Search for the cell housing the specified text and yield its (x, y) center coordinate. 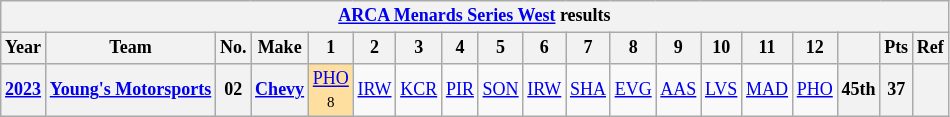
45th (858, 90)
Pts (896, 48)
8 (633, 48)
2023 (24, 90)
Team (130, 48)
7 (588, 48)
Ref (930, 48)
PHO (814, 90)
10 (722, 48)
SON (500, 90)
1 (330, 48)
MAD (768, 90)
6 (544, 48)
EVG (633, 90)
Young's Motorsports (130, 90)
5 (500, 48)
37 (896, 90)
SHA (588, 90)
4 (460, 48)
2 (374, 48)
02 (234, 90)
3 (419, 48)
ARCA Menards Series West results (474, 16)
Year (24, 48)
Make (280, 48)
LVS (722, 90)
KCR (419, 90)
PIR (460, 90)
AAS (678, 90)
No. (234, 48)
PHO8 (330, 90)
9 (678, 48)
12 (814, 48)
11 (768, 48)
Chevy (280, 90)
